Scan for the cell matching the given text and deliver its (X, Y) coordinate at center. 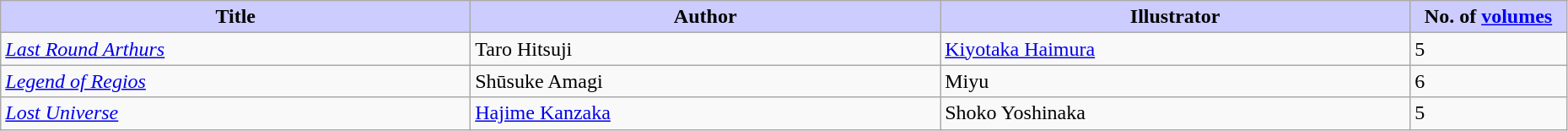
Shoko Yoshinaka (1176, 113)
Title (236, 17)
Author (705, 17)
Last Round Arthurs (236, 49)
Kiyotaka Haimura (1176, 49)
Taro Hitsuji (705, 49)
No. of volumes (1489, 17)
Lost Universe (236, 113)
Shūsuke Amagi (705, 81)
6 (1489, 81)
Hajime Kanzaka (705, 113)
Legend of Regios (236, 81)
Illustrator (1176, 17)
Miyu (1176, 81)
